Return the (X, Y) coordinate for the center point of the cell that contains the specified text.  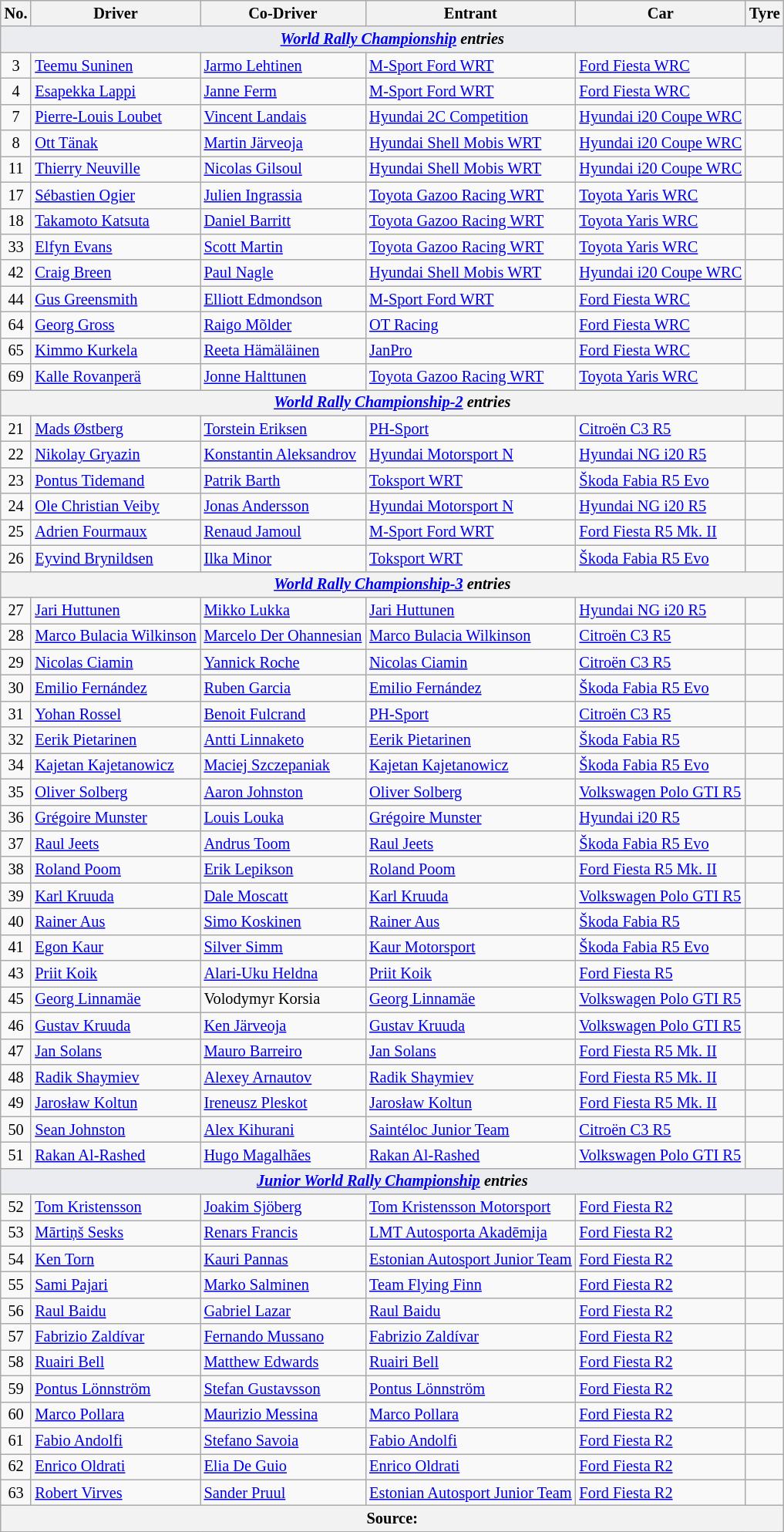
Julien Ingrassia (284, 195)
Nicolas Gilsoul (284, 169)
Car (661, 13)
Elliott Edmondson (284, 299)
Egon Kaur (116, 948)
Yohan Rossel (116, 714)
Maurizio Messina (284, 1415)
26 (16, 558)
46 (16, 1025)
Craig Breen (116, 273)
LMT Autosporta Akadēmija (470, 1233)
62 (16, 1466)
Gabriel Lazar (284, 1311)
Hyundai 2C Competition (470, 117)
56 (16, 1311)
11 (16, 169)
Sean Johnston (116, 1130)
48 (16, 1077)
Mauro Barreiro (284, 1052)
51 (16, 1155)
35 (16, 792)
Stefano Savoia (284, 1440)
28 (16, 636)
Yannick Roche (284, 662)
Joakim Sjöberg (284, 1207)
Louis Louka (284, 818)
7 (16, 117)
Daniel Barritt (284, 221)
42 (16, 273)
30 (16, 688)
41 (16, 948)
Ken Torn (116, 1259)
36 (16, 818)
Jonne Halttunen (284, 377)
Entrant (470, 13)
37 (16, 843)
64 (16, 325)
Tom Kristensson (116, 1207)
Maciej Szczepaniak (284, 766)
24 (16, 507)
60 (16, 1415)
Hugo Magalhães (284, 1155)
54 (16, 1259)
38 (16, 870)
Takamoto Katsuta (116, 221)
Pierre-Louis Loubet (116, 117)
Team Flying Finn (470, 1285)
Konstantin Aleksandrov (284, 454)
Alex Kihurani (284, 1130)
Simo Koskinen (284, 921)
Torstein Eriksen (284, 429)
45 (16, 999)
69 (16, 377)
3 (16, 66)
44 (16, 299)
Ruben Garcia (284, 688)
Kalle Rovanperä (116, 377)
Tyre (765, 13)
8 (16, 143)
Alexey Arnautov (284, 1077)
Ireneusz Pleskot (284, 1103)
43 (16, 974)
53 (16, 1233)
18 (16, 221)
Stefan Gustavsson (284, 1389)
50 (16, 1130)
OT Racing (470, 325)
Sébastien Ogier (116, 195)
21 (16, 429)
55 (16, 1285)
52 (16, 1207)
22 (16, 454)
Adrien Fourmaux (116, 532)
Renaud Jamoul (284, 532)
Renars Francis (284, 1233)
Marko Salminen (284, 1285)
32 (16, 740)
Fernando Mussano (284, 1337)
Kimmo Kurkela (116, 351)
Paul Nagle (284, 273)
Jarmo Lehtinen (284, 66)
Source: (392, 1518)
57 (16, 1337)
Vincent Landais (284, 117)
Sami Pajari (116, 1285)
Esapekka Lappi (116, 91)
65 (16, 351)
Benoit Fulcrand (284, 714)
Ken Järveoja (284, 1025)
Martin Järveoja (284, 143)
Saintéloc Junior Team (470, 1130)
Raigo Mõlder (284, 325)
39 (16, 896)
4 (16, 91)
47 (16, 1052)
JanPro (470, 351)
Volodymyr Korsia (284, 999)
Janne Ferm (284, 91)
Elfyn Evans (116, 247)
Mikko Lukka (284, 610)
Silver Simm (284, 948)
Ilka Minor (284, 558)
33 (16, 247)
Teemu Suninen (116, 66)
25 (16, 532)
Sander Pruul (284, 1493)
29 (16, 662)
World Rally Championship entries (392, 39)
Georg Gross (116, 325)
World Rally Championship-2 entries (392, 402)
Dale Moscatt (284, 896)
Hyundai i20 R5 (661, 818)
Eyvind Brynildsen (116, 558)
Elia De Guio (284, 1466)
Gus Greensmith (116, 299)
31 (16, 714)
27 (16, 610)
Mārtiņš Sesks (116, 1233)
Thierry Neuville (116, 169)
Erik Lepikson (284, 870)
Patrik Barth (284, 480)
23 (16, 480)
Matthew Edwards (284, 1362)
Alari-Uku Heldna (284, 974)
63 (16, 1493)
Kaur Motorsport (470, 948)
Kauri Pannas (284, 1259)
Ott Tänak (116, 143)
Pontus Tidemand (116, 480)
40 (16, 921)
Antti Linnaketo (284, 740)
59 (16, 1389)
61 (16, 1440)
Ford Fiesta R5 (661, 974)
Robert Virves (116, 1493)
Ole Christian Veiby (116, 507)
Co-Driver (284, 13)
Tom Kristensson Motorsport (470, 1207)
Jonas Andersson (284, 507)
58 (16, 1362)
Aaron Johnston (284, 792)
Andrus Toom (284, 843)
Driver (116, 13)
49 (16, 1103)
Reeta Hämäläinen (284, 351)
No. (16, 13)
Marcelo Der Ohannesian (284, 636)
World Rally Championship-3 entries (392, 584)
34 (16, 766)
Mads Østberg (116, 429)
Junior World Rally Championship entries (392, 1181)
17 (16, 195)
Nikolay Gryazin (116, 454)
Scott Martin (284, 247)
